Provide the [x, y] coordinate of the cell's center where the given text is located.  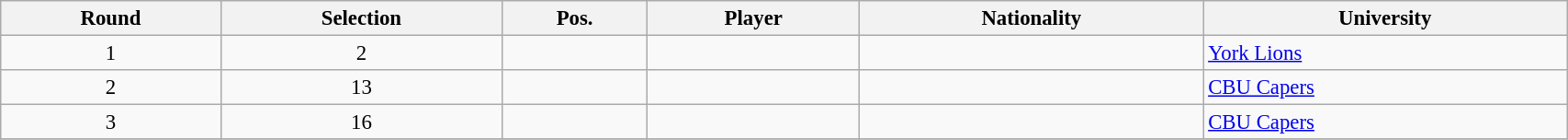
Nationality [1032, 18]
York Lions [1385, 53]
Selection [362, 18]
16 [362, 122]
Player [753, 18]
13 [362, 87]
University [1385, 18]
Pos. [575, 18]
3 [110, 122]
1 [110, 53]
Round [110, 18]
